Scan for the cell matching the given text and deliver its [X, Y] coordinate at center. 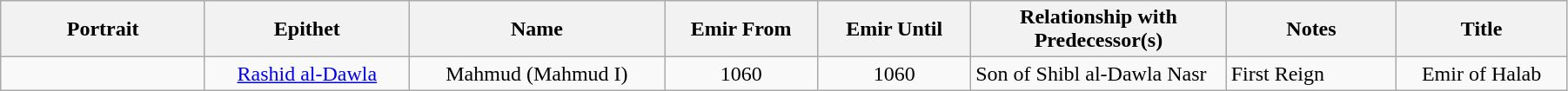
Portrait [103, 29]
Relationship with Predecessor(s) [1098, 29]
Epithet [306, 29]
First Reign [1311, 74]
Name [536, 29]
Emir Until [895, 29]
Title [1482, 29]
Rashid al-Dawla [306, 74]
Emir of Halab [1482, 74]
Emir From [741, 29]
Son of Shibl al-Dawla Nasr [1098, 74]
Notes [1311, 29]
Mahmud (Mahmud I) [536, 74]
